Locate the cell with the specified text and output its [X, Y] center coordinate. 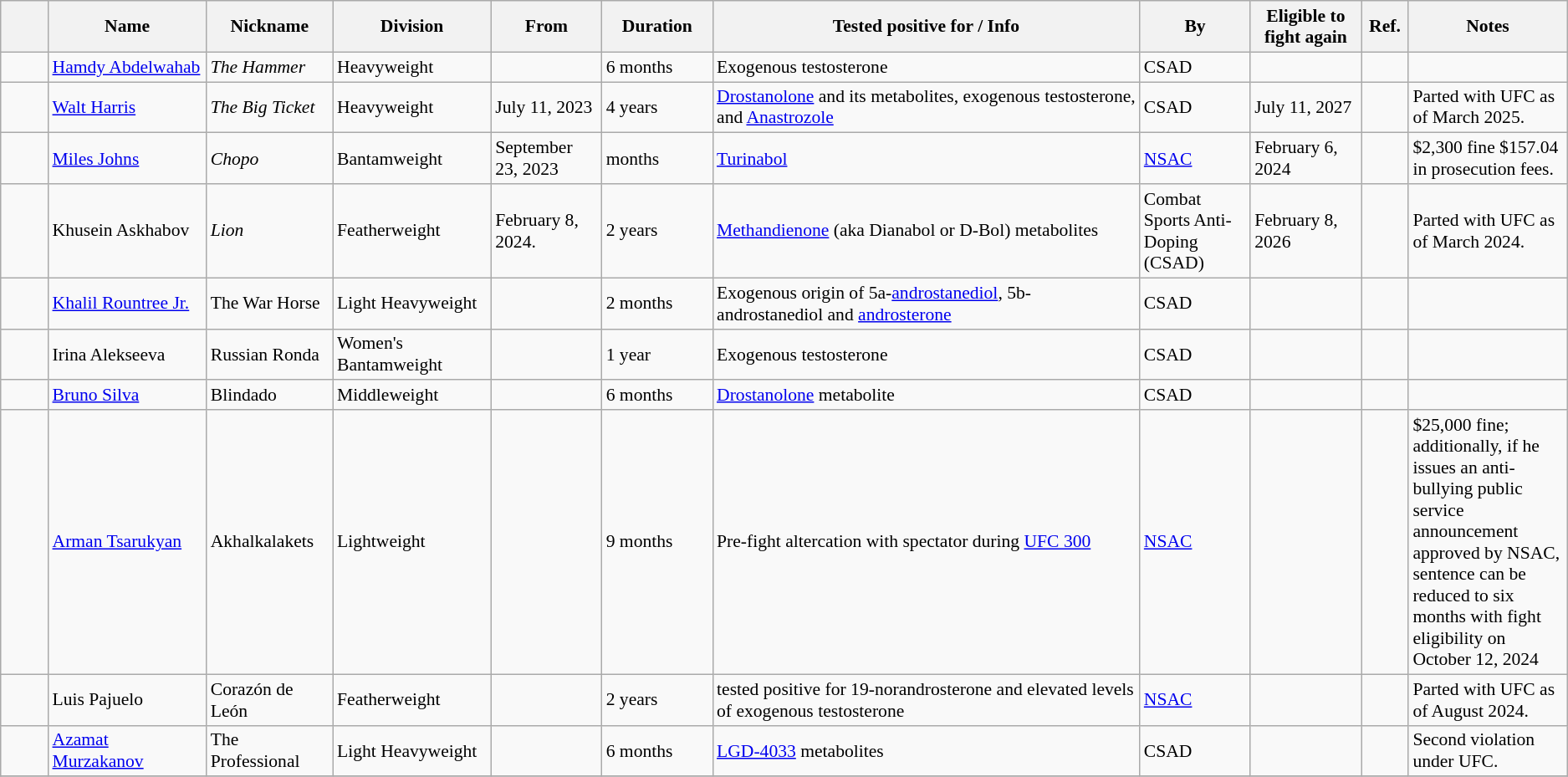
Duration [657, 27]
Combat Sports Anti-Doping (CSAD) [1195, 231]
Bruno Silva [127, 396]
9 months [657, 542]
Bantamweight [411, 159]
September 23, 2023 [546, 159]
Ref. [1385, 27]
Khalil Rountree Jr. [127, 303]
Miles Johns [127, 159]
Drostanolone metabolite [927, 396]
Notes [1487, 27]
LGD-4033 metabolites [927, 751]
$2,300 fine $157.04 in prosecution fees. [1487, 159]
Luis Pajuelo [127, 699]
Parted with UFC as of March 2025. [1487, 107]
Methandienone (aka Dianabol or D-Bol) metabolites [927, 231]
Azamat Murzakanov [127, 751]
Russian Ronda [269, 355]
Parted with UFC as of August 2024. [1487, 699]
Chopo [269, 159]
4 years [657, 107]
Drostanolone and its metabolites, exogenous testosterone, and Anastrozole [927, 107]
February 6, 2024 [1305, 159]
Arman Tsarukyan [127, 542]
Middleweight [411, 396]
Tested positive for / Info [927, 27]
Second violation under UFC. [1487, 751]
months [657, 159]
Akhalkalakets [269, 542]
Hamdy Abdelwahab [127, 67]
Eligible to fight again [1305, 27]
February 8, 2024. [546, 231]
July 11, 2023 [546, 107]
Corazón de León [269, 699]
The War Horse [269, 303]
July 11, 2027 [1305, 107]
From [546, 27]
Irina Alekseeva [127, 355]
Women's Bantamweight [411, 355]
Parted with UFC as of March 2024. [1487, 231]
By [1195, 27]
Pre-fight altercation with spectator during UFC 300 [927, 542]
Lion [269, 231]
Nickname [269, 27]
Turinabol [927, 159]
Lightweight [411, 542]
2 months [657, 303]
Division [411, 27]
Exogenous origin of 5a-androstanediol, 5b-androstanediol and androsterone [927, 303]
tested positive for 19-norandrosterone and elevated levels of exogenous testosterone [927, 699]
Name [127, 27]
The Professional [269, 751]
The Hammer [269, 67]
Walt Harris [127, 107]
Khusein Askhabov [127, 231]
Blindado [269, 396]
February 8, 2026 [1305, 231]
The Big Ticket [269, 107]
1 year [657, 355]
